Detect which cell encompasses the target text, then output its [X, Y] center coordinate. 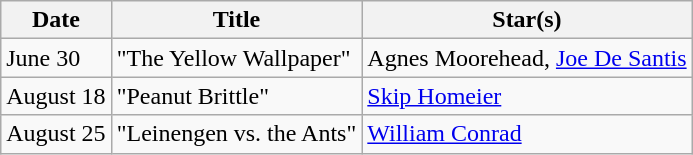
June 30 [56, 58]
"Peanut Brittle" [236, 96]
William Conrad [527, 134]
Title [236, 20]
Skip Homeier [527, 96]
Star(s) [527, 20]
"The Yellow Wallpaper" [236, 58]
August 18 [56, 96]
Date [56, 20]
"Leinengen vs. the Ants" [236, 134]
August 25 [56, 134]
Agnes Moorehead, Joe De Santis [527, 58]
